Locate the cell with the specified text and output its [X, Y] center coordinate. 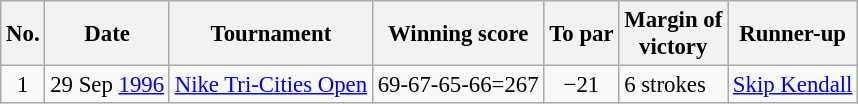
69-67-65-66=267 [458, 85]
No. [23, 34]
−21 [582, 85]
Date [107, 34]
Tournament [270, 34]
29 Sep 1996 [107, 85]
6 strokes [674, 85]
Runner-up [793, 34]
To par [582, 34]
Winning score [458, 34]
Margin ofvictory [674, 34]
Nike Tri-Cities Open [270, 85]
Skip Kendall [793, 85]
1 [23, 85]
